Scan for the cell matching the given text and deliver its (x, y) coordinate at center. 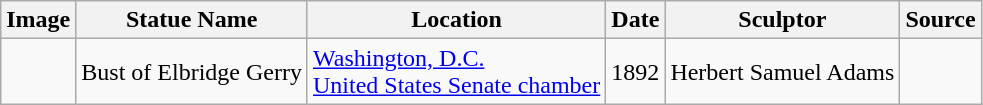
Image (38, 20)
1892 (636, 72)
Location (456, 20)
Sculptor (782, 20)
Source (940, 20)
Statue Name (192, 20)
Washington, D.C.United States Senate chamber (456, 72)
Herbert Samuel Adams (782, 72)
Bust of Elbridge Gerry (192, 72)
Date (636, 20)
